Identify which cell holds the provided text, then report its [x, y] central coordinate. 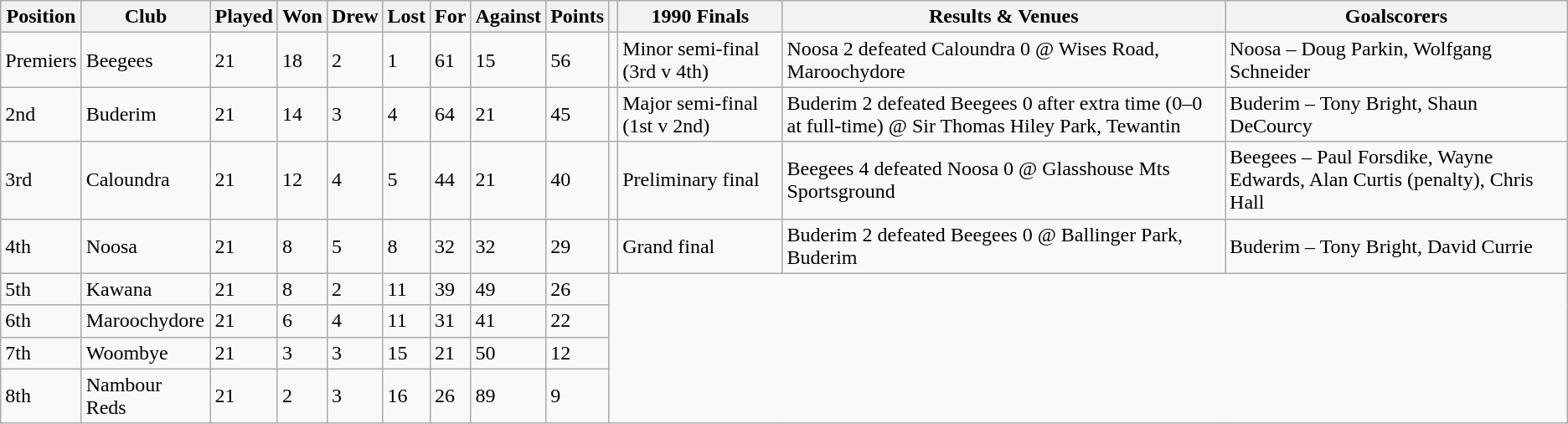
Woombye [146, 353]
40 [578, 180]
Position [41, 17]
64 [450, 114]
Drew [355, 17]
Beegees [146, 60]
Minor semi-final (3rd v 4th) [700, 60]
4th [41, 246]
16 [406, 396]
6 [302, 321]
50 [508, 353]
8th [41, 396]
41 [508, 321]
Buderim – Tony Bright, David Currie [1397, 246]
Buderim 2 defeated Beegees 0 after extra time (0–0 at full-time) @ Sir Thomas Hiley Park, Tewantin [1003, 114]
1990 Finals [700, 17]
Results & Venues [1003, 17]
2nd [41, 114]
Lost [406, 17]
For [450, 17]
Won [302, 17]
49 [508, 289]
56 [578, 60]
6th [41, 321]
Noosa 2 defeated Caloundra 0 @ Wises Road, Maroochydore [1003, 60]
1 [406, 60]
Club [146, 17]
61 [450, 60]
Beegees – Paul Forsdike, Wayne Edwards, Alan Curtis (penalty), Chris Hall [1397, 180]
Nambour Reds [146, 396]
Buderim – Tony Bright, Shaun DeCourcy [1397, 114]
89 [508, 396]
Points [578, 17]
39 [450, 289]
3rd [41, 180]
22 [578, 321]
Preliminary final [700, 180]
Noosa [146, 246]
Noosa – Doug Parkin, Wolfgang Schneider [1397, 60]
9 [578, 396]
Maroochydore [146, 321]
Buderim 2 defeated Beegees 0 @ Ballinger Park, Buderim [1003, 246]
Major semi-final (1st v 2nd) [700, 114]
Goalscorers [1397, 17]
Against [508, 17]
Premiers [41, 60]
Buderim [146, 114]
44 [450, 180]
14 [302, 114]
5th [41, 289]
Kawana [146, 289]
29 [578, 246]
Beegees 4 defeated Noosa 0 @ Glasshouse Mts Sportsground [1003, 180]
31 [450, 321]
45 [578, 114]
Grand final [700, 246]
Caloundra [146, 180]
18 [302, 60]
7th [41, 353]
Played [244, 17]
